Return [X, Y] of the center of cell containing provided text 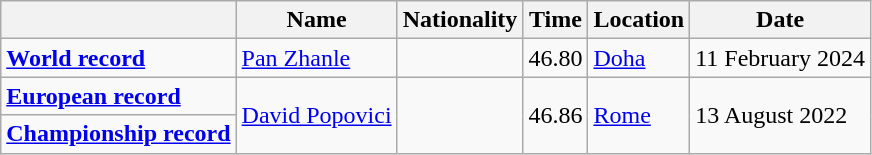
Date [780, 20]
46.80 [556, 58]
11 February 2024 [780, 58]
Name [316, 20]
46.86 [556, 115]
Time [556, 20]
Championship record [118, 134]
Rome [639, 115]
Doha [639, 58]
Pan Zhanle [316, 58]
Location [639, 20]
World record [118, 58]
Nationality [460, 20]
David Popovici [316, 115]
13 August 2022 [780, 115]
European record [118, 96]
